Pinpoint the cell where the given text exists, returning its [x, y] midpoint coordinate. 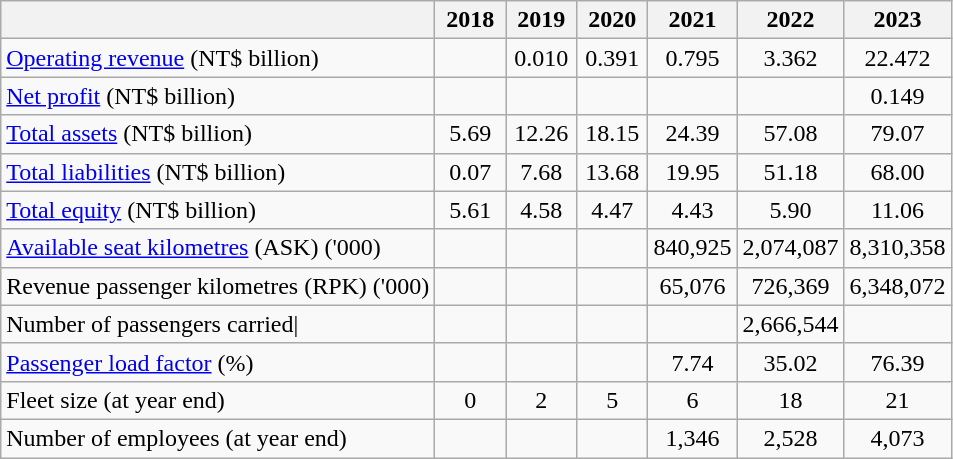
7.74 [692, 362]
4.58 [542, 210]
2020 [612, 20]
2,666,544 [790, 324]
24.39 [692, 134]
Revenue passenger kilometres (RPK) ('000) [218, 286]
19.95 [692, 172]
22.472 [898, 58]
0.010 [542, 58]
Passenger load factor (%) [218, 362]
5.61 [470, 210]
79.07 [898, 134]
18 [790, 400]
6 [692, 400]
57.08 [790, 134]
2019 [542, 20]
2 [542, 400]
0.07 [470, 172]
Number of employees (at year end) [218, 438]
2018 [470, 20]
Operating revenue (NT$ billion) [218, 58]
8,310,358 [898, 248]
2022 [790, 20]
0.391 [612, 58]
Total liabilities (NT$ billion) [218, 172]
Number of passengers carried| [218, 324]
21 [898, 400]
6,348,072 [898, 286]
Total equity (NT$ billion) [218, 210]
68.00 [898, 172]
13.68 [612, 172]
0 [470, 400]
5 [612, 400]
Net profit (NT$ billion) [218, 96]
2,074,087 [790, 248]
726,369 [790, 286]
18.15 [612, 134]
0.149 [898, 96]
Available seat kilometres (ASK) ('000) [218, 248]
51.18 [790, 172]
Fleet size (at year end) [218, 400]
76.39 [898, 362]
0.795 [692, 58]
840,925 [692, 248]
2,528 [790, 438]
5.90 [790, 210]
65,076 [692, 286]
2021 [692, 20]
2023 [898, 20]
11.06 [898, 210]
7.68 [542, 172]
4.47 [612, 210]
12.26 [542, 134]
Total assets (NT$ billion) [218, 134]
35.02 [790, 362]
4,073 [898, 438]
1,346 [692, 438]
5.69 [470, 134]
4.43 [692, 210]
3.362 [790, 58]
